Find where the given text appears and provide that cell's center as (x, y) coordinate. 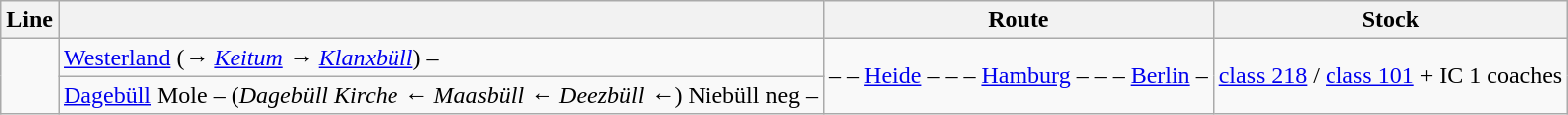
class 218 / class 101 + IC 1 coaches (1391, 76)
Dagebüll Mole – (Dagebüll Kirche ← Maasbüll ← Deezbüll ←) Niebüll neg – (440, 95)
Line (30, 20)
Westerland (→ Keitum → Klanxbüll) – (440, 57)
– – Heide – – – Hamburg – – – Berlin – (1019, 76)
Stock (1391, 20)
Route (1019, 20)
